Capture the cell that displays the provided text and extract its (X, Y) central coordinate. 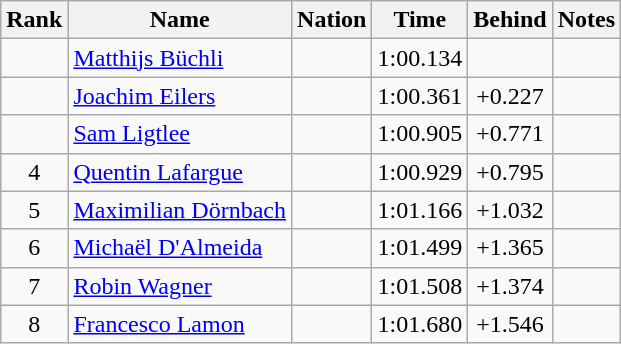
Robin Wagner (180, 286)
+0.795 (510, 172)
Matthijs Büchli (180, 58)
1:00.361 (420, 96)
1:01.166 (420, 210)
Time (420, 20)
Nation (332, 20)
Michaël D'Almeida (180, 248)
Quentin Lafargue (180, 172)
Francesco Lamon (180, 324)
1:00.134 (420, 58)
Joachim Eilers (180, 96)
Name (180, 20)
+1.032 (510, 210)
Maximilian Dörnbach (180, 210)
Sam Ligtlee (180, 134)
+0.771 (510, 134)
7 (34, 286)
+1.374 (510, 286)
+1.365 (510, 248)
1:01.680 (420, 324)
+0.227 (510, 96)
1:00.929 (420, 172)
1:01.499 (420, 248)
1:00.905 (420, 134)
Behind (510, 20)
5 (34, 210)
4 (34, 172)
6 (34, 248)
Notes (586, 20)
Rank (34, 20)
1:01.508 (420, 286)
8 (34, 324)
+1.546 (510, 324)
